Provide the (x, y) coordinate of the cell's center where the given text is located.  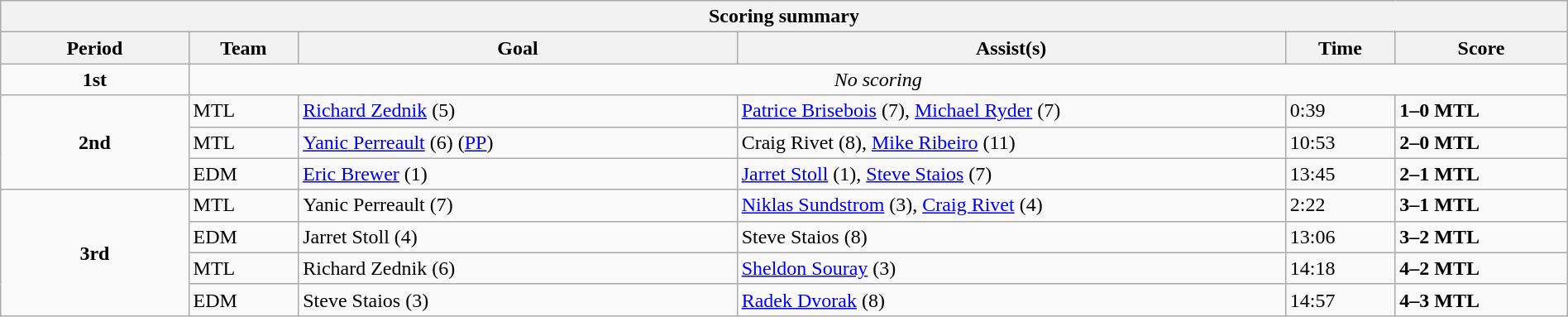
0:39 (1340, 111)
No scoring (878, 79)
2:22 (1340, 205)
13:06 (1340, 237)
Steve Staios (3) (518, 300)
Niklas Sundstrom (3), Craig Rivet (4) (1011, 205)
Steve Staios (8) (1011, 237)
2–1 MTL (1481, 174)
3–1 MTL (1481, 205)
Craig Rivet (8), Mike Ribeiro (11) (1011, 142)
2–0 MTL (1481, 142)
10:53 (1340, 142)
Radek Dvorak (8) (1011, 300)
1st (94, 79)
Yanic Perreault (7) (518, 205)
Patrice Brisebois (7), Michael Ryder (7) (1011, 111)
2nd (94, 142)
3rd (94, 252)
3–2 MTL (1481, 237)
Jarret Stoll (1), Steve Staios (7) (1011, 174)
14:18 (1340, 268)
Time (1340, 48)
Period (94, 48)
Assist(s) (1011, 48)
Sheldon Souray (3) (1011, 268)
Eric Brewer (1) (518, 174)
Scoring summary (784, 17)
14:57 (1340, 300)
Score (1481, 48)
13:45 (1340, 174)
Richard Zednik (6) (518, 268)
4–3 MTL (1481, 300)
1–0 MTL (1481, 111)
4–2 MTL (1481, 268)
Team (243, 48)
Jarret Stoll (4) (518, 237)
Goal (518, 48)
Richard Zednik (5) (518, 111)
Yanic Perreault (6) (PP) (518, 142)
